Return (x, y) of the center of cell containing provided text 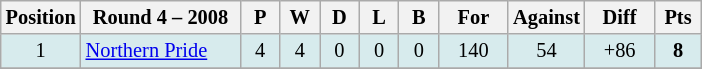
140 (474, 51)
P (260, 17)
Round 4 – 2008 (161, 17)
+86 (620, 51)
54 (546, 51)
Position (41, 17)
8 (678, 51)
1 (41, 51)
B (419, 17)
For (474, 17)
L (379, 17)
Diff (620, 17)
Northern Pride (161, 51)
Against (546, 17)
D (340, 17)
W (300, 17)
Pts (678, 17)
